Determine the [X, Y] coordinate at the center of the cell enclosing the given text.  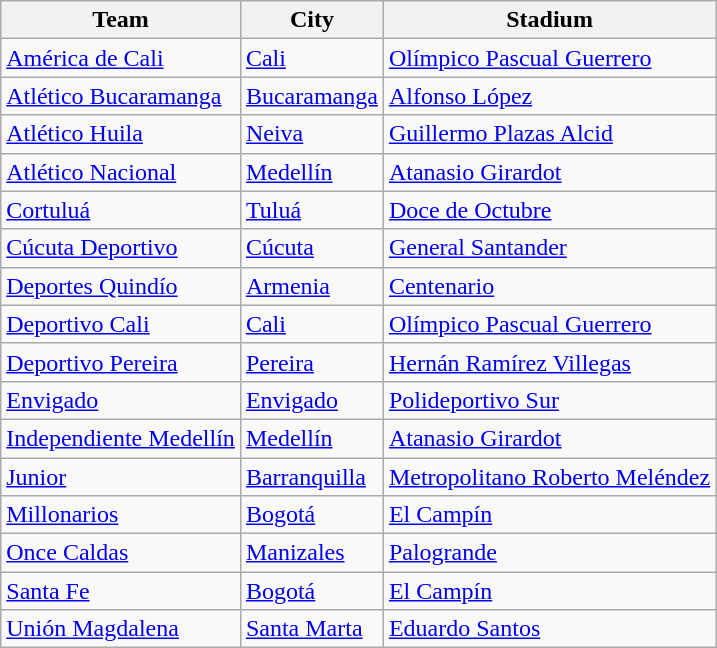
City [312, 20]
Deportivo Pereira [121, 362]
Hernán Ramírez Villegas [549, 362]
Bucaramanga [312, 96]
Stadium [549, 20]
Junior [121, 477]
Pereira [312, 362]
Once Caldas [121, 553]
Cúcuta [312, 248]
Barranquilla [312, 477]
Santa Marta [312, 629]
Millonarios [121, 515]
Doce de Octubre [549, 210]
Centenario [549, 286]
Eduardo Santos [549, 629]
Deportes Quindío [121, 286]
Team [121, 20]
Cúcuta Deportivo [121, 248]
Independiente Medellín [121, 438]
Unión Magdalena [121, 629]
Manizales [312, 553]
Palogrande [549, 553]
Guillermo Plazas Alcid [549, 134]
Neiva [312, 134]
Tuluá [312, 210]
Metropolitano Roberto Meléndez [549, 477]
Atlético Huila [121, 134]
Cortuluá [121, 210]
Polideportivo Sur [549, 400]
Deportivo Cali [121, 324]
América de Cali [121, 58]
General Santander [549, 248]
Atlético Bucaramanga [121, 96]
Armenia [312, 286]
Santa Fe [121, 591]
Alfonso López [549, 96]
Atlético Nacional [121, 172]
